Return the (X, Y) coordinate for the center point of the cell that contains the specified text.  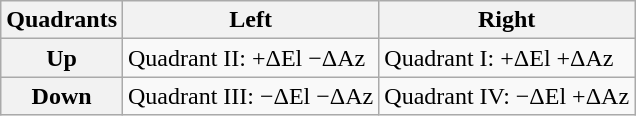
Quadrant II: +ΔEl −ΔAz (251, 58)
Quadrant I: +ΔEl +ΔAz (507, 58)
Up (62, 58)
Right (507, 20)
Left (251, 20)
Quadrant III: −ΔEl −ΔAz (251, 96)
Quadrants (62, 20)
Down (62, 96)
Quadrant IV: −ΔEl +ΔAz (507, 96)
